From the cell containing the given text, extract its center point as [X, Y] coordinate. 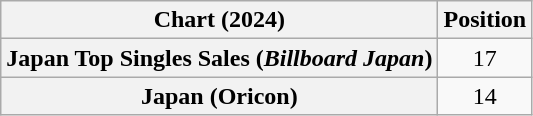
Japan (Oricon) [220, 96]
14 [485, 96]
Japan Top Singles Sales (Billboard Japan) [220, 58]
Chart (2024) [220, 20]
17 [485, 58]
Position [485, 20]
